Provide the (X, Y) coordinate of the cell's center where the given text is located.  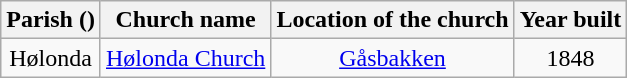
Gåsbakken (392, 58)
Parish () (51, 20)
Year built (570, 20)
Hølonda Church (185, 58)
Location of the church (392, 20)
Hølonda (51, 58)
Church name (185, 20)
1848 (570, 58)
